Locate the cell with the specified text and output its [x, y] center coordinate. 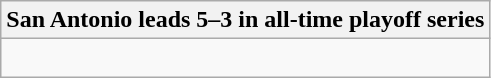
San Antonio leads 5–3 in all-time playoff series [246, 20]
